Pinpoint the cell where the given text exists, returning its (x, y) midpoint coordinate. 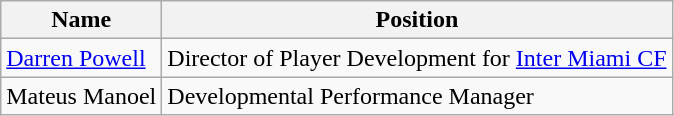
Developmental Performance Manager (417, 96)
Mateus Manoel (82, 96)
Darren Powell (82, 58)
Position (417, 20)
Name (82, 20)
Director of Player Development for Inter Miami CF (417, 58)
